Output the (x, y) coordinate of the center of the cell containing the given text.  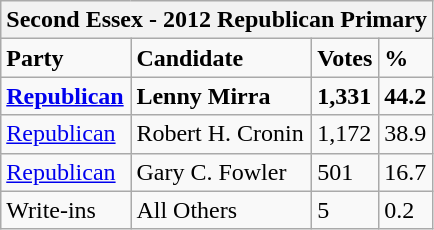
% (406, 58)
38.9 (406, 134)
Party (66, 58)
16.7 (406, 172)
Second Essex - 2012 Republican Primary (217, 20)
All Others (222, 210)
Votes (346, 58)
5 (346, 210)
1,172 (346, 134)
Robert H. Cronin (222, 134)
501 (346, 172)
Candidate (222, 58)
44.2 (406, 96)
Gary C. Fowler (222, 172)
1,331 (346, 96)
0.2 (406, 210)
Lenny Mirra (222, 96)
Write-ins (66, 210)
